Extract the [x, y] coordinate from the center of the cell holding the provided text.  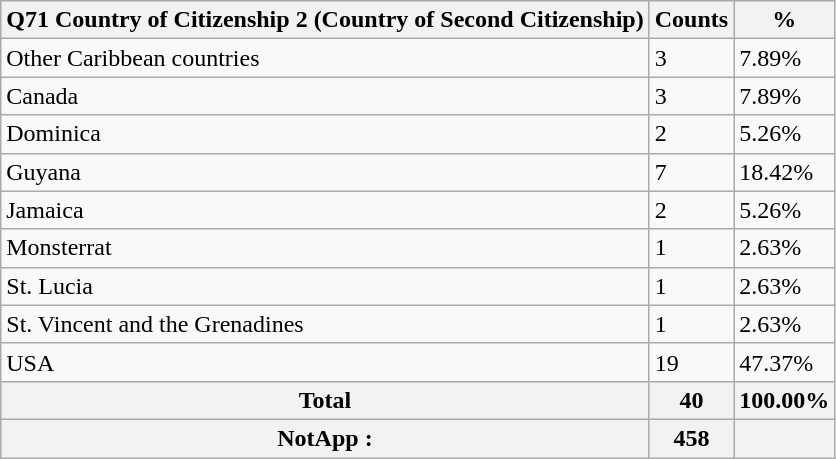
Dominica [325, 134]
% [784, 20]
19 [691, 362]
Jamaica [325, 210]
47.37% [784, 362]
St. Vincent and the Grenadines [325, 324]
7 [691, 172]
Guyana [325, 172]
Total [325, 400]
40 [691, 400]
Canada [325, 96]
Other Caribbean countries [325, 58]
NotApp : [325, 438]
18.42% [784, 172]
100.00% [784, 400]
Counts [691, 20]
Q71 Country of Citizenship 2 (Country of Second Citizenship) [325, 20]
458 [691, 438]
USA [325, 362]
Monsterrat [325, 248]
St. Lucia [325, 286]
